Scan for the cell matching the given text and deliver its (X, Y) coordinate at center. 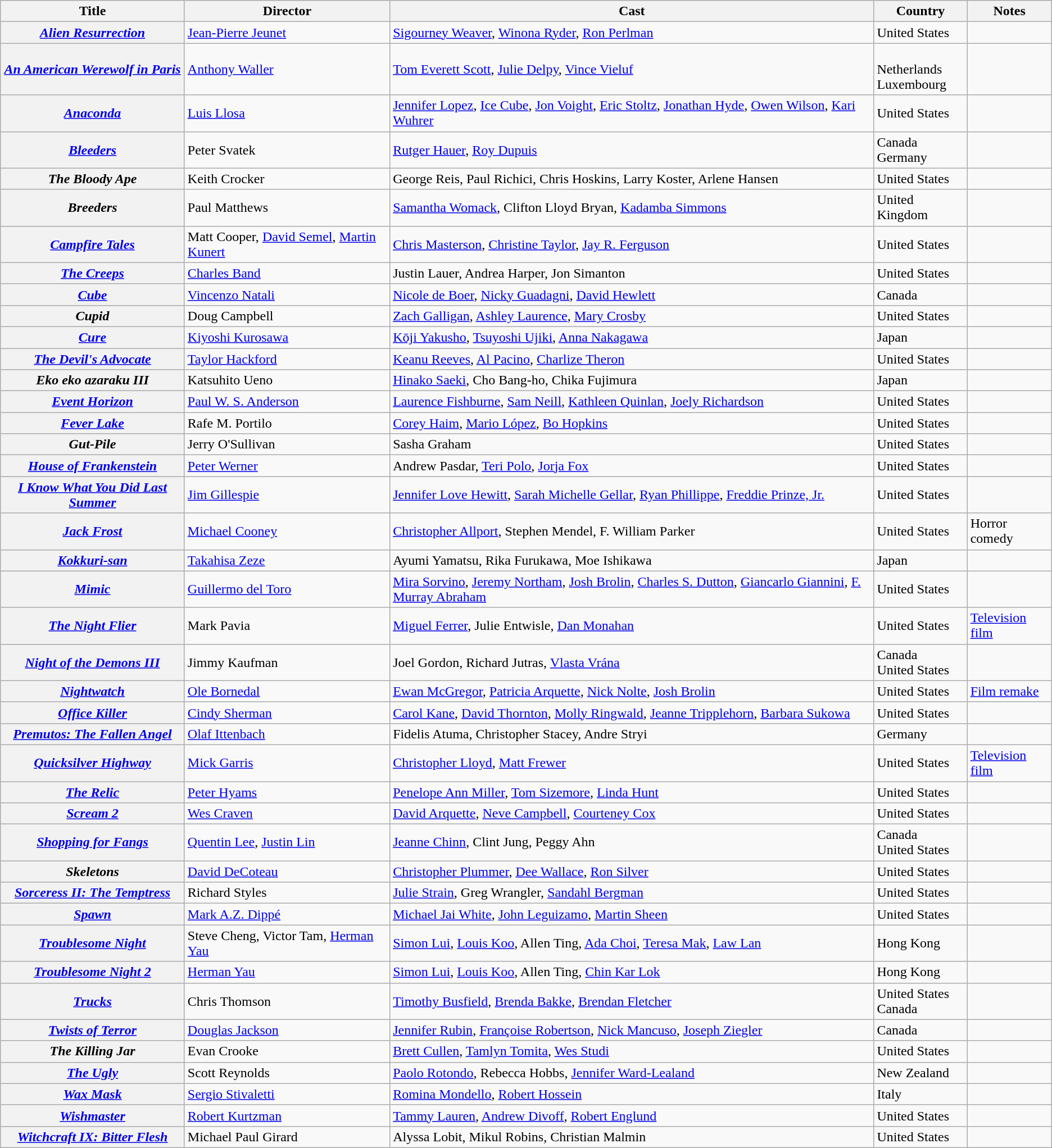
Chris Thomson (287, 1001)
Horror comedy (1009, 532)
Scream 2 (93, 814)
Jennifer Rubin, Françoise Robertson, Nick Mancuso, Joseph Ziegler (632, 1030)
Ole Bornedal (287, 691)
Keith Crocker (287, 179)
Jennifer Lopez, Ice Cube, Jon Voight, Eric Stoltz, Jonathan Hyde, Owen Wilson, Kari Wuhrer (632, 114)
The Creeps (93, 273)
Italy (920, 1094)
Keanu Reeves, Al Pacino, Charlize Theron (632, 359)
Night of the Demons III (93, 662)
Jean-Pierre Jeunet (287, 33)
United Kingdom (920, 208)
Paul Matthews (287, 208)
Anthony Waller (287, 69)
Breeders (93, 208)
Katsuhito Ueno (287, 380)
Mick Garris (287, 763)
New Zealand (920, 1073)
United StatesCanada (920, 1001)
Cupid (93, 316)
Taylor Hackford (287, 359)
Evan Crooke (287, 1051)
Paul W. S. Anderson (287, 402)
Romina Mondello, Robert Hossein (632, 1094)
Doug Campbell (287, 316)
Robert Kurtzman (287, 1115)
Ewan McGregor, Patricia Arquette, Nick Nolte, Josh Brolin (632, 691)
Alyssa Lobit, Mikul Robins, Christian Malmin (632, 1137)
Brett Cullen, Tamlyn Tomita, Wes Studi (632, 1051)
Jack Frost (93, 532)
Guillermo del Toro (287, 589)
The Relic (93, 792)
Michael Cooney (287, 532)
Michael Jai White, John Leguizamo, Martin Sheen (632, 914)
Chris Masterson, Christine Taylor, Jay R. Ferguson (632, 244)
Tom Everett Scott, Julie Delpy, Vince Vieluf (632, 69)
Premutos: The Fallen Angel (93, 734)
The Bloody Ape (93, 179)
Simon Lui, Louis Koo, Allen Ting, Chin Kar Lok (632, 972)
Notes (1009, 11)
Steve Cheng, Victor Tam, Herman Yau (287, 943)
Michael Paul Girard (287, 1137)
Herman Yau (287, 972)
Fever Lake (93, 423)
Luis Llosa (287, 114)
Vincenzo Natali (287, 294)
Nicole de Boer, Nicky Guadagni, David Hewlett (632, 294)
Skeletons (93, 872)
Olaf Ittenbach (287, 734)
The Devil's Advocate (93, 359)
Christopher Allport, Stephen Mendel, F. William Parker (632, 532)
Sorceress II: The Temptress (93, 893)
NetherlandsLuxembourg (920, 69)
Wishmaster (93, 1115)
Joel Gordon, Richard Jutras, Vlasta Vrána (632, 662)
Christopher Lloyd, Matt Frewer (632, 763)
Director (287, 11)
Eko eko azaraku III (93, 380)
Corey Haim, Mario López, Bo Hopkins (632, 423)
Cube (93, 294)
The Night Flier (93, 626)
Cure (93, 337)
Takahisa Zeze (287, 560)
Zach Galligan, Ashley Laurence, Mary Crosby (632, 316)
Sasha Graham (632, 444)
Peter Svatek (287, 149)
Twists of Terror (93, 1030)
Hinako Saeki, Cho Bang-ho, Chika Fujimura (632, 380)
Rafe M. Portilo (287, 423)
David DeCoteau (287, 872)
I Know What You Did Last Summer (93, 494)
Wes Craven (287, 814)
Sergio Stivaletti (287, 1094)
Justin Lauer, Andrea Harper, Jon Simanton (632, 273)
Campfire Tales (93, 244)
Country (920, 11)
Mark Pavia (287, 626)
Gut-Pile (93, 444)
Bleeders (93, 149)
Laurence Fishburne, Sam Neill, Kathleen Quinlan, Joely Richardson (632, 402)
Fidelis Atuma, Christopher Stacey, Andre Stryi (632, 734)
Matt Cooper, David Semel, Martin Kunert (287, 244)
Jennifer Love Hewitt, Sarah Michelle Gellar, Ryan Phillippe, Freddie Prinze, Jr. (632, 494)
Penelope Ann Miller, Tom Sizemore, Linda Hunt (632, 792)
Simon Lui, Louis Koo, Allen Ting, Ada Choi, Teresa Mak, Law Lan (632, 943)
Cast (632, 11)
Ayumi Yamatsu, Rika Furukawa, Moe Ishikawa (632, 560)
George Reis, Paul Richici, Chris Hoskins, Larry Koster, Arlene Hansen (632, 179)
Jimmy Kaufman (287, 662)
Mimic (93, 589)
Troublesome Night (93, 943)
Troublesome Night 2 (93, 972)
Shopping for Fangs (93, 843)
Peter Werner (287, 466)
Christopher Plummer, Dee Wallace, Ron Silver (632, 872)
Julie Strain, Greg Wrangler, Sandahl Bergman (632, 893)
An American Werewolf in Paris (93, 69)
Miguel Ferrer, Julie Entwisle, Dan Monahan (632, 626)
The Ugly (93, 1073)
Quentin Lee, Justin Lin (287, 843)
Rutger Hauer, Roy Dupuis (632, 149)
Jim Gillespie (287, 494)
Alien Resurrection (93, 33)
Scott Reynolds (287, 1073)
Richard Styles (287, 893)
Jerry O'Sullivan (287, 444)
Kiyoshi Kurosawa (287, 337)
Tammy Lauren, Andrew Divoff, Robert Englund (632, 1115)
Film remake (1009, 691)
Office Killer (93, 713)
Kōji Yakusho, Tsuyoshi Ujiki, Anna Nakagawa (632, 337)
CanadaGermany (920, 149)
Andrew Pasdar, Teri Polo, Jorja Fox (632, 466)
Mark A.Z. Dippé (287, 914)
Douglas Jackson (287, 1030)
Paolo Rotondo, Rebecca Hobbs, Jennifer Ward-Lealand (632, 1073)
Sigourney Weaver, Winona Ryder, Ron Perlman (632, 33)
David Arquette, Neve Campbell, Courteney Cox (632, 814)
Title (93, 11)
Anaconda (93, 114)
Timothy Busfield, Brenda Bakke, Brendan Fletcher (632, 1001)
Peter Hyams (287, 792)
Event Horizon (93, 402)
Kokkuri-san (93, 560)
Nightwatch (93, 691)
Trucks (93, 1001)
Quicksilver Highway (93, 763)
Charles Band (287, 273)
Samantha Womack, Clifton Lloyd Bryan, Kadamba Simmons (632, 208)
The Killing Jar (93, 1051)
House of Frankenstein (93, 466)
Germany (920, 734)
Mira Sorvino, Jeremy Northam, Josh Brolin, Charles S. Dutton, Giancarlo Giannini, F. Murray Abraham (632, 589)
Spawn (93, 914)
Jeanne Chinn, Clint Jung, Peggy Ahn (632, 843)
Carol Kane, David Thornton, Molly Ringwald, Jeanne Tripplehorn, Barbara Sukowa (632, 713)
Witchcraft IX: Bitter Flesh (93, 1137)
Cindy Sherman (287, 713)
Wax Mask (93, 1094)
